Return the (X, Y) coordinate for the center point of the cell that contains the specified text.  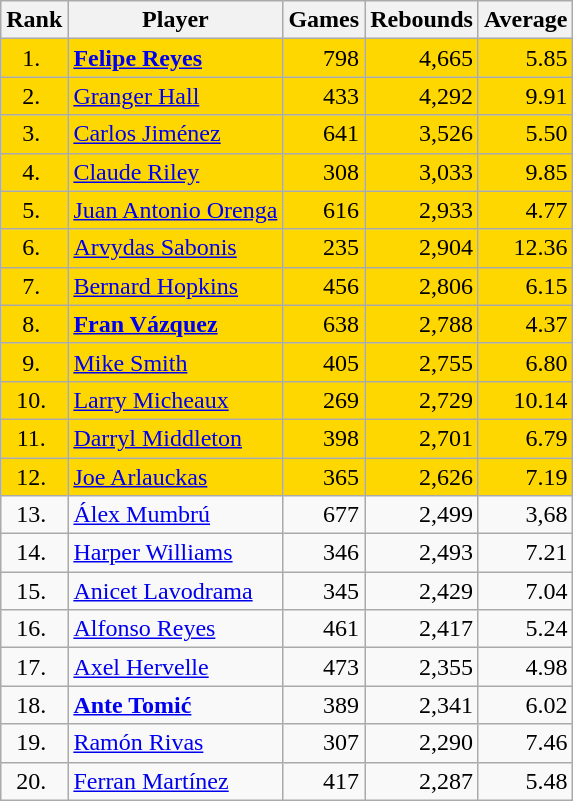
4.98 (526, 667)
12.36 (526, 248)
2,287 (422, 781)
12. (34, 477)
235 (324, 248)
Ferran Martínez (176, 781)
7.21 (526, 553)
13. (34, 515)
17. (34, 667)
2,933 (422, 210)
4,665 (422, 58)
Ramón Rivas (176, 743)
7.19 (526, 477)
638 (324, 324)
405 (324, 362)
3,526 (422, 134)
641 (324, 134)
9.85 (526, 172)
6. (34, 248)
Bernard Hopkins (176, 286)
Carlos Jiménez (176, 134)
389 (324, 705)
16. (34, 629)
346 (324, 553)
2,429 (422, 591)
2,729 (422, 400)
269 (324, 400)
Fran Vázquez (176, 324)
365 (324, 477)
Joe Arlauckas (176, 477)
Larry Micheaux (176, 400)
2,417 (422, 629)
Juan Antonio Orenga (176, 210)
15. (34, 591)
461 (324, 629)
Player (176, 20)
10.14 (526, 400)
6.80 (526, 362)
2,701 (422, 438)
19. (34, 743)
3,033 (422, 172)
2,290 (422, 743)
7.46 (526, 743)
456 (324, 286)
308 (324, 172)
Rank (34, 20)
Mike Smith (176, 362)
Darryl Middleton (176, 438)
9.91 (526, 96)
10. (34, 400)
345 (324, 591)
6.02 (526, 705)
4. (34, 172)
3. (34, 134)
417 (324, 781)
5.48 (526, 781)
Álex Mumbrú (176, 515)
14. (34, 553)
Arvydas Sabonis (176, 248)
2,755 (422, 362)
1. (34, 58)
2,355 (422, 667)
Claude Riley (176, 172)
2,788 (422, 324)
2,341 (422, 705)
Games (324, 20)
8. (34, 324)
5.85 (526, 58)
677 (324, 515)
Average (526, 20)
4,292 (422, 96)
4.37 (526, 324)
5. (34, 210)
Axel Hervelle (176, 667)
7. (34, 286)
473 (324, 667)
Harper Williams (176, 553)
2,499 (422, 515)
2,904 (422, 248)
7.04 (526, 591)
18. (34, 705)
798 (324, 58)
6.79 (526, 438)
Felipe Reyes (176, 58)
Alfonso Reyes (176, 629)
5.24 (526, 629)
Rebounds (422, 20)
Granger Hall (176, 96)
5.50 (526, 134)
11. (34, 438)
398 (324, 438)
2,806 (422, 286)
616 (324, 210)
Anicet Lavodrama (176, 591)
307 (324, 743)
9. (34, 362)
2,493 (422, 553)
20. (34, 781)
6.15 (526, 286)
3,68 (526, 515)
4.77 (526, 210)
2,626 (422, 477)
2. (34, 96)
Ante Tomić (176, 705)
433 (324, 96)
